Extract the (X, Y) coordinate from the center of the cell holding the provided text.  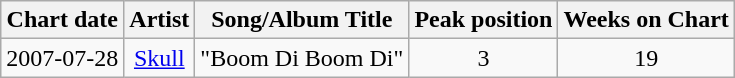
Chart date (62, 20)
Weeks on Chart (646, 20)
Artist (160, 20)
19 (646, 58)
3 (484, 58)
Song/Album Title (302, 20)
2007-07-28 (62, 58)
"Boom Di Boom Di" (302, 58)
Peak position (484, 20)
Skull (160, 58)
